Scan for the cell matching the given text and deliver its (X, Y) coordinate at center. 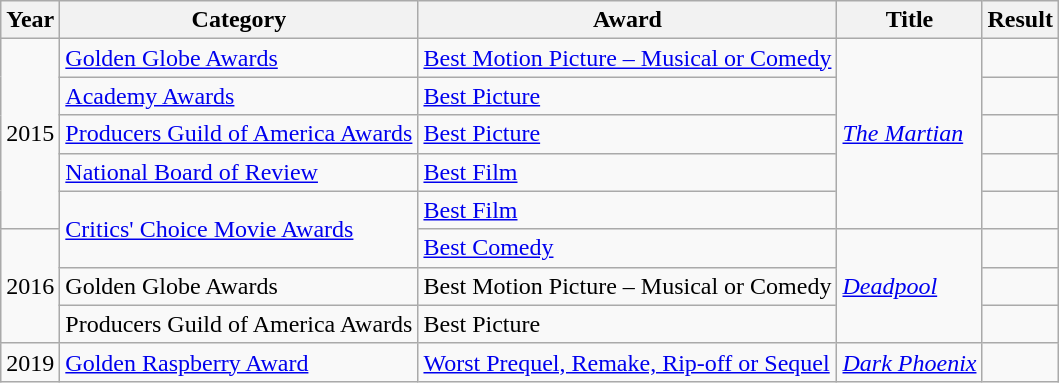
2015 (30, 134)
National Board of Review (239, 172)
Golden Raspberry Award (239, 362)
Dark Phoenix (910, 362)
Critics' Choice Movie Awards (239, 229)
Result (1020, 20)
Best Comedy (628, 248)
Award (628, 20)
2016 (30, 286)
The Martian (910, 134)
Title (910, 20)
Worst Prequel, Remake, Rip-off or Sequel (628, 362)
Deadpool (910, 286)
Academy Awards (239, 96)
Year (30, 20)
Category (239, 20)
2019 (30, 362)
